Output the [x, y] coordinate of the center of the cell containing the given text.  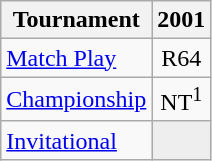
2001 [182, 20]
R64 [182, 58]
Championship [76, 100]
Match Play [76, 58]
Tournament [76, 20]
Invitational [76, 140]
NT1 [182, 100]
